Identify which cell holds the provided text, then report its (x, y) central coordinate. 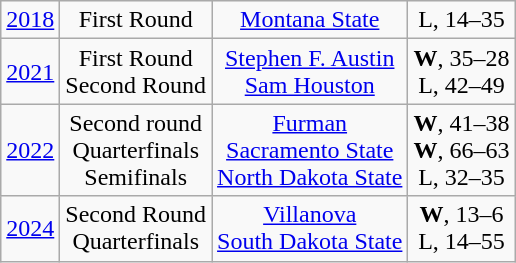
VillanovaSouth Dakota State (310, 228)
W, 35–28 L, 42–49 (462, 72)
W, 13–6L, 14–55 (462, 228)
L, 14–35 (462, 20)
First Round (136, 20)
First RoundSecond Round (136, 72)
Second roundQuarterfinalsSemifinals (136, 150)
FurmanSacramento StateNorth Dakota State (310, 150)
Montana State (310, 20)
W, 41–38W, 66–63 L, 32–35 (462, 150)
2018 (30, 20)
Second RoundQuarterfinals (136, 228)
2022 (30, 150)
2024 (30, 228)
2021 (30, 72)
Stephen F. AustinSam Houston (310, 72)
